For the text-containing cell, return its midpoint in [X, Y] coordinate format. 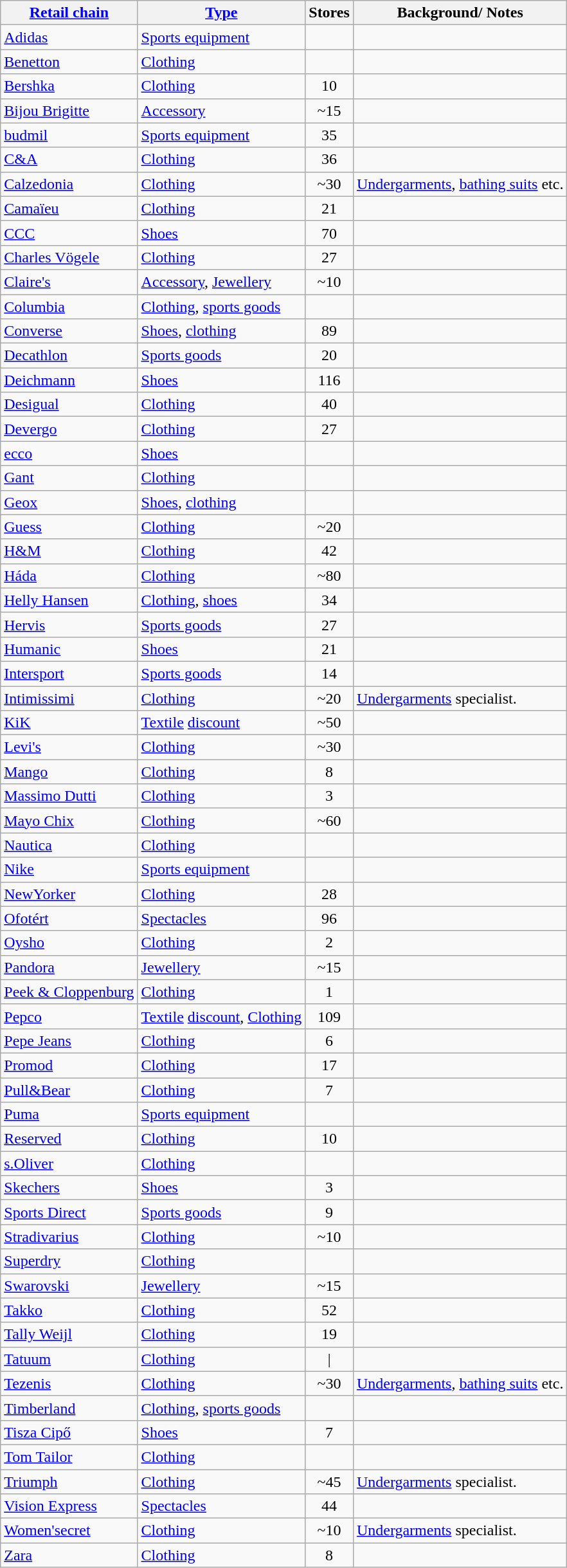
Zara [69, 1555]
Vision Express [69, 1506]
budmil [69, 135]
s.Oliver [69, 1163]
C&A [69, 160]
Mango [69, 772]
Pull&Bear [69, 1090]
109 [329, 1016]
Accessory, Jewellery [221, 282]
Pepe Jeans [69, 1041]
Devergo [69, 429]
28 [329, 894]
Peek & Cloppenburg [69, 992]
Deichmann [69, 380]
19 [329, 1335]
44 [329, 1506]
Skechers [69, 1188]
Camaïeu [69, 208]
6 [329, 1041]
Clothing, shoes [221, 600]
Desigual [69, 405]
Massimo Dutti [69, 796]
ecco [69, 453]
Gant [69, 478]
~50 [329, 723]
Oysho [69, 943]
Accessory [221, 111]
CCC [69, 233]
Timberland [69, 1408]
NewYorker [69, 894]
Sports Direct [69, 1212]
Pandora [69, 967]
42 [329, 551]
20 [329, 356]
Mayo Chix [69, 821]
Háda [69, 576]
Stradivarius [69, 1237]
Adidas [69, 37]
34 [329, 600]
Swarovski [69, 1286]
116 [329, 380]
40 [329, 405]
~80 [329, 576]
Converse [69, 331]
Tom Tailor [69, 1457]
Tisza Cipő [69, 1432]
89 [329, 331]
1 [329, 992]
H&M [69, 551]
Bijou Brigitte [69, 111]
Textile discount, Clothing [221, 1016]
Claire's [69, 282]
Tally Weijl [69, 1335]
Guess [69, 527]
Levi's [69, 747]
17 [329, 1065]
Ofotért [69, 918]
9 [329, 1212]
Tezenis [69, 1383]
Decathlon [69, 356]
35 [329, 135]
Pepco [69, 1016]
Triumph [69, 1481]
Puma [69, 1115]
36 [329, 160]
Geox [69, 502]
Humanic [69, 649]
Tatuum [69, 1359]
Calzedonia [69, 184]
Benetton [69, 62]
Hervis [69, 624]
Takko [69, 1310]
96 [329, 918]
Textile discount [221, 723]
Women'secret [69, 1531]
Bershka [69, 86]
Nike [69, 870]
Retail chain [69, 13]
2 [329, 943]
Nautica [69, 845]
14 [329, 673]
~45 [329, 1481]
Charles Vögele [69, 257]
Promod [69, 1065]
Background/ Notes [460, 13]
| [329, 1359]
Intimissimi [69, 698]
Reserved [69, 1139]
~60 [329, 821]
70 [329, 233]
Columbia [69, 307]
Intersport [69, 673]
Superdry [69, 1261]
Stores [329, 13]
52 [329, 1310]
KiK [69, 723]
Type [221, 13]
Helly Hansen [69, 600]
